Capture the cell that displays the provided text and extract its (x, y) central coordinate. 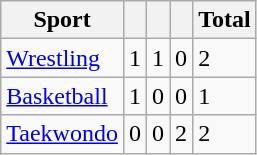
Wrestling (62, 58)
Sport (62, 20)
Basketball (62, 96)
Taekwondo (62, 134)
Total (225, 20)
